Search for the cell housing the specified text and yield its (x, y) center coordinate. 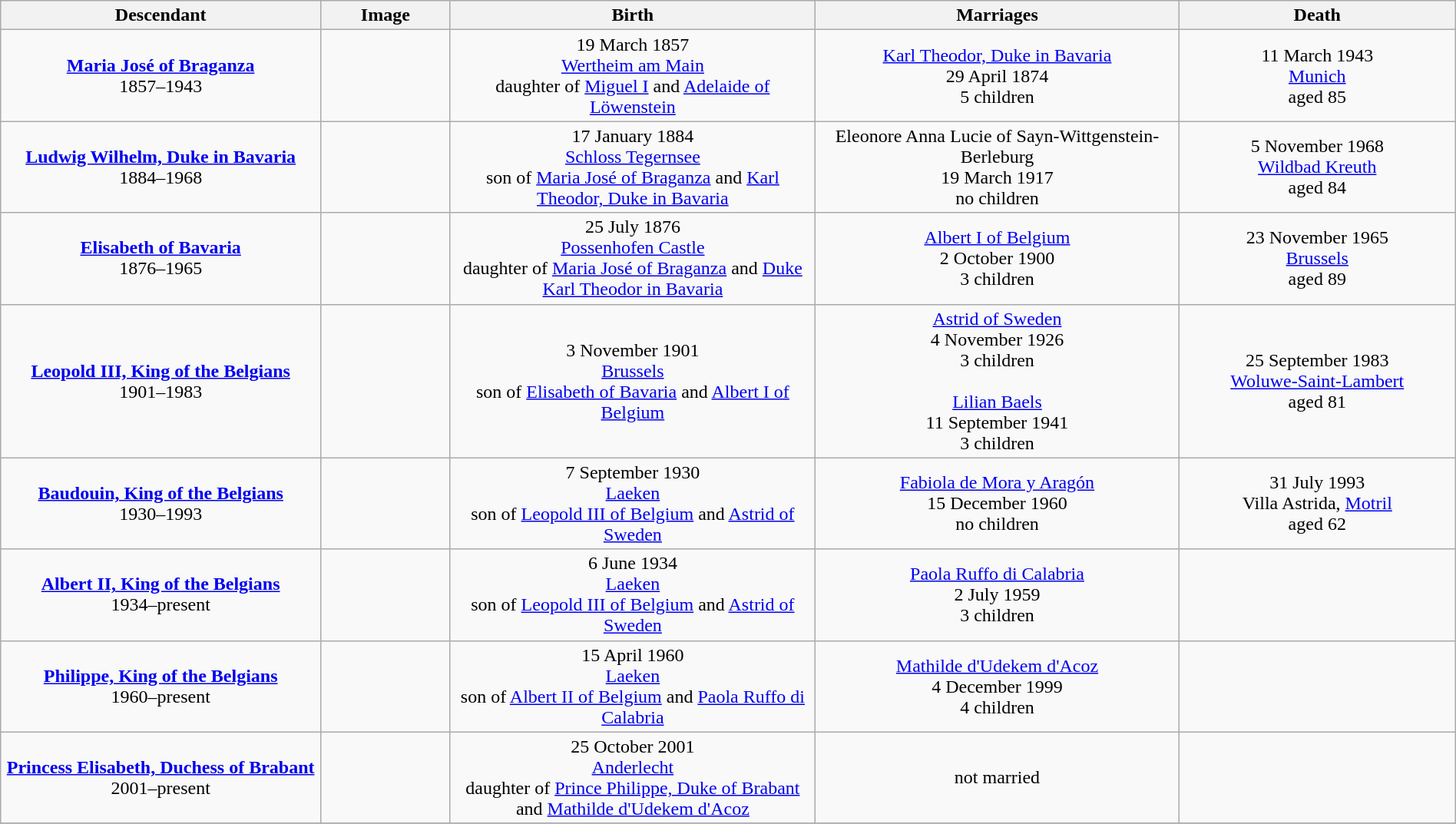
Birth (633, 15)
Fabiola de Mora y Aragón15 December 1960no children (998, 504)
Karl Theodor, Duke in Bavaria29 April 18745 children (998, 75)
3 November 1901Brusselsson of Elisabeth of Bavaria and Albert I of Belgium (633, 381)
31 July 1993Villa Astrida, Motrilaged 62 (1317, 504)
Philippe, King of the Belgians1960–present (161, 687)
15 April 1960Laekenson of Albert II of Belgium and Paola Ruffo di Calabria (633, 687)
Eleonore Anna Lucie of Sayn-Wittgenstein-Berleburg19 March 1917 no children (998, 167)
Marriages (998, 15)
Paola Ruffo di Calabria2 July 19593 children (998, 594)
6 June 1934Laekenson of Leopold III of Belgium and Astrid of Sweden (633, 594)
Elisabeth of Bavaria1876–1965 (161, 258)
Maria José of Braganza1857–1943 (161, 75)
23 November 1965Brusselsaged 89 (1317, 258)
25 September 1983Woluwe-Saint-Lambertaged 81 (1317, 381)
Albert I of Belgium2 October 19003 children (998, 258)
Leopold III, King of the Belgians1901–1983 (161, 381)
Baudouin, King of the Belgians1930–1993 (161, 504)
25 July 1876Possenhofen Castledaughter of Maria José of Braganza and Duke Karl Theodor in Bavaria (633, 258)
Death (1317, 15)
Mathilde d'Udekem d'Acoz4 December 19994 children (998, 687)
Astrid of Sweden4 November 19263 childrenLilian Baels11 September 19413 children (998, 381)
17 January 1884Schloss Tegernseeson of Maria José of Braganza and Karl Theodor, Duke in Bavaria (633, 167)
Albert II, King of the Belgians1934–present (161, 594)
Princess Elisabeth, Duchess of Brabant2001–present (161, 777)
Ludwig Wilhelm, Duke in Bavaria1884–1968 (161, 167)
7 September 1930Laekenson of Leopold III of Belgium and Astrid of Sweden (633, 504)
Image (386, 15)
5 November 1968Wildbad Kreuthaged 84 (1317, 167)
19 March 1857Wertheim am Maindaughter of Miguel I and Adelaide of Löwenstein (633, 75)
Descendant (161, 15)
25 October 2001Anderlechtdaughter of Prince Philippe, Duke of Brabant and Mathilde d'Udekem d'Acoz (633, 777)
not married (998, 777)
11 March 1943Munichaged 85 (1317, 75)
